From the cell containing the given text, extract its center point as [X, Y] coordinate. 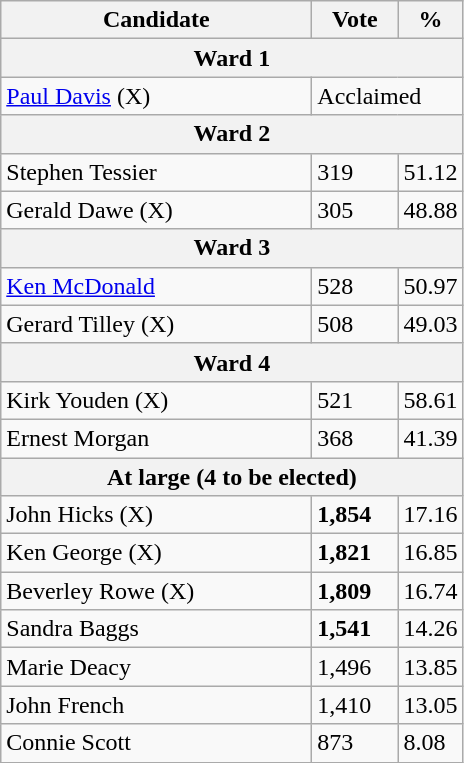
873 [355, 743]
% [430, 20]
Paul Davis (X) [156, 96]
1,854 [355, 515]
Ken McDonald [156, 286]
1,496 [355, 667]
8.08 [430, 743]
Ward 4 [232, 362]
1,410 [355, 705]
John French [156, 705]
1,809 [355, 591]
Ward 1 [232, 58]
13.85 [430, 667]
48.88 [430, 210]
305 [355, 210]
1,821 [355, 553]
51.12 [430, 172]
1,541 [355, 629]
Kirk Youden (X) [156, 400]
Marie Deacy [156, 667]
368 [355, 438]
521 [355, 400]
49.03 [430, 324]
Vote [355, 20]
Connie Scott [156, 743]
At large (4 to be elected) [232, 477]
Gerard Tilley (X) [156, 324]
14.26 [430, 629]
528 [355, 286]
16.85 [430, 553]
Acclaimed [388, 96]
Gerald Dawe (X) [156, 210]
Ken George (X) [156, 553]
17.16 [430, 515]
Ward 2 [232, 134]
Ernest Morgan [156, 438]
41.39 [430, 438]
Candidate [156, 20]
Sandra Baggs [156, 629]
Stephen Tessier [156, 172]
John Hicks (X) [156, 515]
Ward 3 [232, 248]
13.05 [430, 705]
16.74 [430, 591]
319 [355, 172]
508 [355, 324]
50.97 [430, 286]
58.61 [430, 400]
Beverley Rowe (X) [156, 591]
